Determine the [X, Y] coordinate at the center of the cell enclosing the given text.  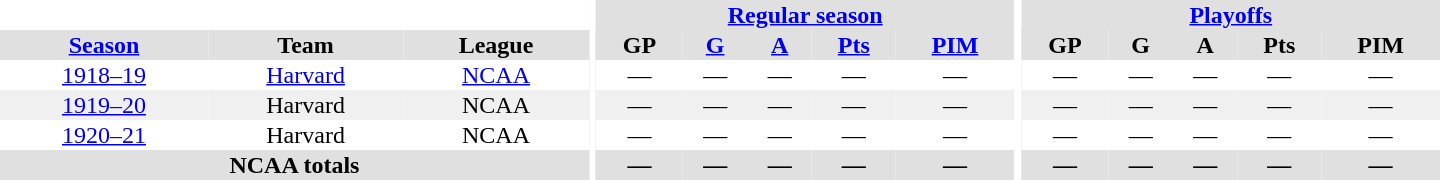
Playoffs [1231, 15]
Team [306, 45]
NCAA totals [294, 165]
1920–21 [104, 135]
1918–19 [104, 75]
Season [104, 45]
Regular season [805, 15]
1919–20 [104, 105]
League [496, 45]
